Find where the given text appears and provide that cell's center as [X, Y] coordinate. 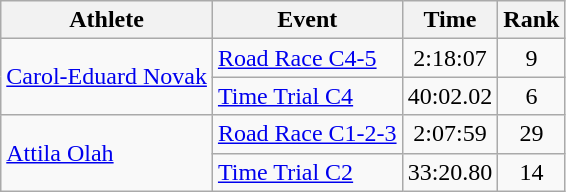
9 [532, 58]
Carol-Eduard Novak [107, 77]
33:20.80 [450, 172]
14 [532, 172]
6 [532, 96]
Rank [532, 20]
Athlete [107, 20]
Road Race C4-5 [307, 58]
2:18:07 [450, 58]
Time Trial C4 [307, 96]
Time [450, 20]
29 [532, 134]
Time Trial C2 [307, 172]
40:02.02 [450, 96]
Event [307, 20]
Road Race C1-2-3 [307, 134]
Attila Olah [107, 153]
2:07:59 [450, 134]
